Provide the (x, y) coordinate of the cell's center where the given text is located.  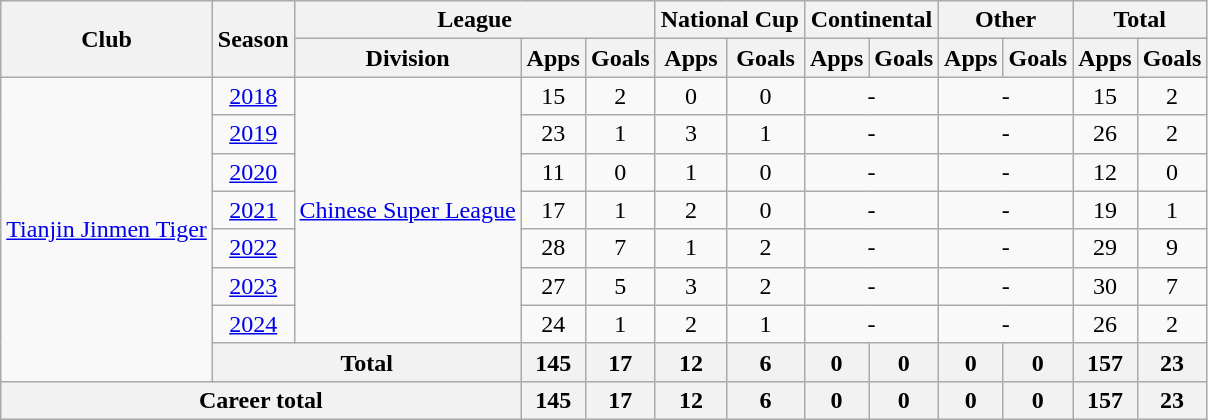
Season (253, 39)
Tianjin Jinmen Tiger (107, 229)
24 (553, 324)
League (474, 20)
Other (1006, 20)
5 (620, 286)
11 (553, 172)
29 (1105, 248)
2021 (253, 210)
30 (1105, 286)
2024 (253, 324)
27 (553, 286)
Career total (261, 400)
2019 (253, 134)
9 (1172, 248)
28 (553, 248)
2023 (253, 286)
National Cup (730, 20)
Continental (871, 20)
2018 (253, 96)
2020 (253, 172)
Chinese Super League (408, 210)
2022 (253, 248)
Division (408, 58)
19 (1105, 210)
Club (107, 39)
